Pinpoint the cell where the given text exists, returning its (x, y) midpoint coordinate. 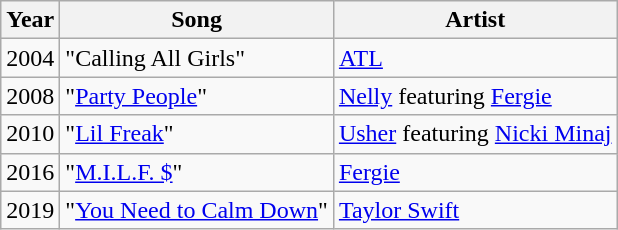
2010 (30, 134)
Fergie (475, 172)
"Lil Freak" (197, 134)
Artist (475, 20)
"Party People" (197, 96)
Song (197, 20)
Usher featuring Nicki Minaj (475, 134)
ATL (475, 58)
2008 (30, 96)
Taylor Swift (475, 210)
"M.I.L.F. $" (197, 172)
"Calling All Girls" (197, 58)
2016 (30, 172)
2004 (30, 58)
"You Need to Calm Down" (197, 210)
Nelly featuring Fergie (475, 96)
2019 (30, 210)
Year (30, 20)
